From the cell containing the given text, extract its center point as [x, y] coordinate. 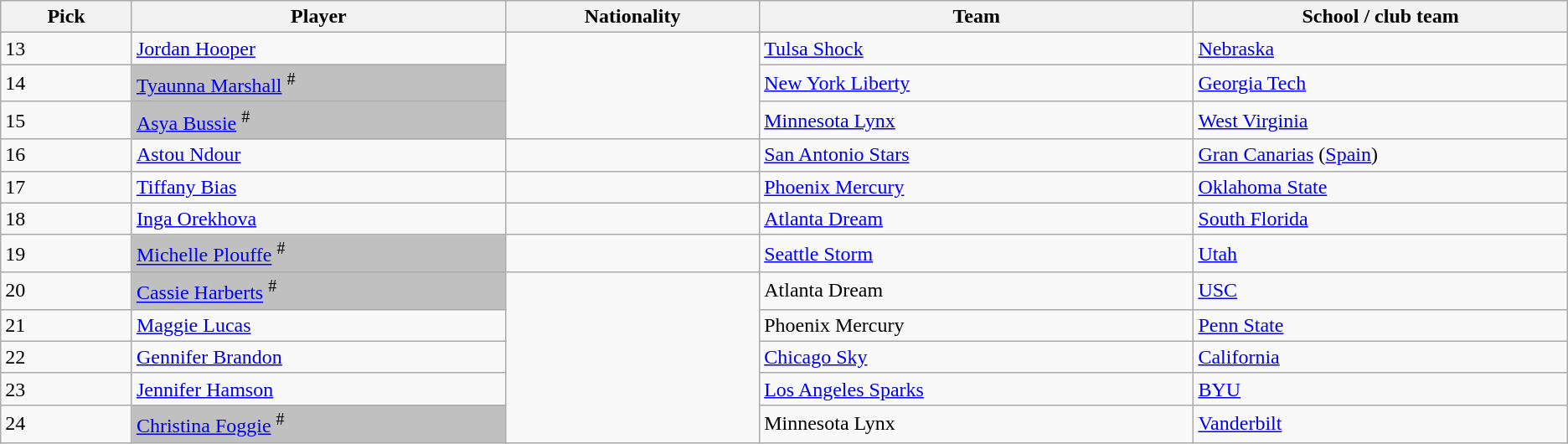
15 [67, 121]
New York Liberty [977, 84]
22 [67, 357]
Penn State [1380, 325]
Seattle Storm [977, 253]
Jennifer Hamson [318, 389]
Oklahoma State [1380, 187]
Chicago Sky [977, 357]
Utah [1380, 253]
USC [1380, 292]
Cassie Harberts # [318, 292]
Michelle Plouffe # [318, 253]
Jordan Hooper [318, 49]
Tyaunna Marshall # [318, 84]
13 [67, 49]
California [1380, 357]
Tiffany Bias [318, 187]
Los Angeles Sparks [977, 389]
School / club team [1380, 17]
Team [977, 17]
16 [67, 155]
14 [67, 84]
BYU [1380, 389]
Gran Canarias (Spain) [1380, 155]
Christina Foggie # [318, 424]
Pick [67, 17]
Tulsa Shock [977, 49]
23 [67, 389]
Vanderbilt [1380, 424]
Nebraska [1380, 49]
San Antonio Stars [977, 155]
21 [67, 325]
20 [67, 292]
South Florida [1380, 219]
Georgia Tech [1380, 84]
Inga Orekhova [318, 219]
Gennifer Brandon [318, 357]
West Virginia [1380, 121]
Nationality [632, 17]
17 [67, 187]
Player [318, 17]
Astou Ndour [318, 155]
Asya Bussie # [318, 121]
19 [67, 253]
24 [67, 424]
Maggie Lucas [318, 325]
18 [67, 219]
